Output the (X, Y) coordinate of the center of the cell containing the given text.  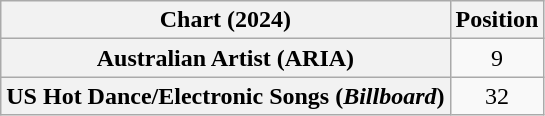
32 (497, 96)
US Hot Dance/Electronic Songs (Billboard) (226, 96)
Position (497, 20)
Chart (2024) (226, 20)
Australian Artist (ARIA) (226, 58)
9 (497, 58)
